Capture the cell that displays the provided text and extract its [x, y] central coordinate. 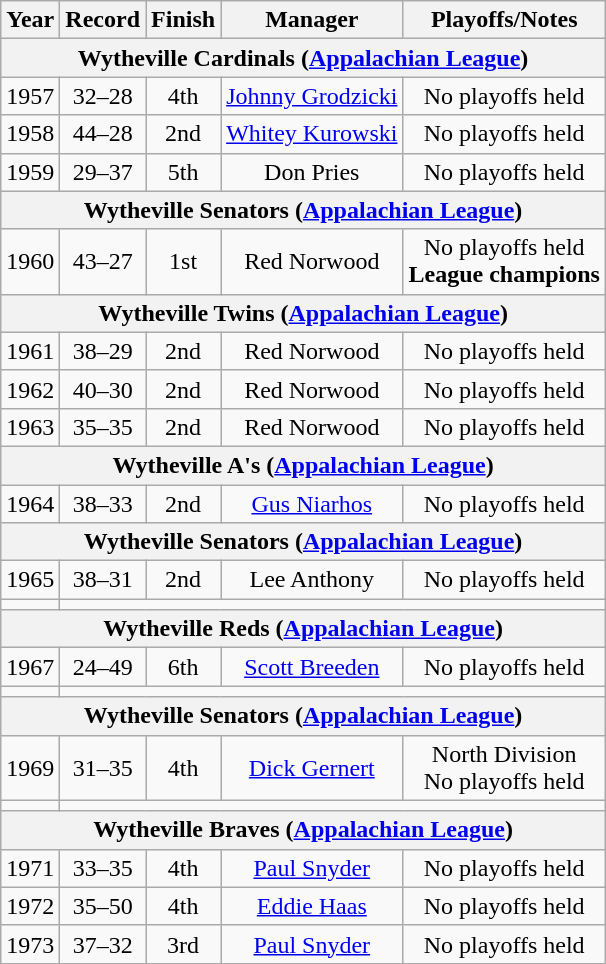
Don Pries [312, 172]
No playoffs heldLeague champions [504, 262]
Whitey Kurowski [312, 134]
Lee Anthony [312, 580]
38–33 [103, 503]
1965 [30, 580]
Scott Breeden [312, 667]
Playoffs/Notes [504, 20]
Gus Niarhos [312, 503]
Finish [184, 20]
40–30 [103, 389]
North DivisionNo playoffs held [504, 768]
1973 [30, 944]
1964 [30, 503]
38–31 [103, 580]
1967 [30, 667]
Johnny Grodzicki [312, 96]
37–32 [103, 944]
1972 [30, 906]
3rd [184, 944]
31–35 [103, 768]
1957 [30, 96]
1961 [30, 351]
6th [184, 667]
5th [184, 172]
24–49 [103, 667]
1960 [30, 262]
32–28 [103, 96]
33–35 [103, 868]
1971 [30, 868]
44–28 [103, 134]
Year [30, 20]
1958 [30, 134]
1969 [30, 768]
35–50 [103, 906]
Wytheville Twins (Appalachian League) [304, 313]
Wytheville Cardinals (Appalachian League) [304, 58]
1962 [30, 389]
38–29 [103, 351]
1st [184, 262]
1963 [30, 427]
Dick Gernert [312, 768]
Wytheville Reds (Appalachian League) [304, 629]
43–27 [103, 262]
Eddie Haas [312, 906]
Wytheville Braves (Appalachian League) [304, 830]
35–35 [103, 427]
29–37 [103, 172]
Record [103, 20]
Manager [312, 20]
1959 [30, 172]
Wytheville A's (Appalachian League) [304, 465]
